Output the [x, y] coordinate of the center of the cell containing the given text.  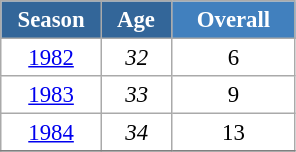
1983 [52, 95]
Age [136, 20]
1984 [52, 133]
9 [234, 95]
32 [136, 58]
33 [136, 95]
Season [52, 20]
13 [234, 133]
Overall [234, 20]
1982 [52, 58]
34 [136, 133]
6 [234, 58]
